Find where the given text appears and provide that cell's center as [x, y] coordinate. 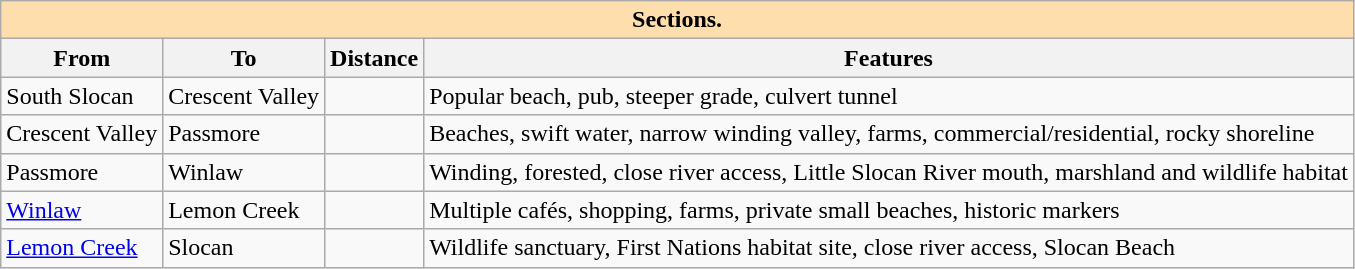
To [244, 58]
From [82, 58]
Multiple cafés, shopping, farms, private small beaches, historic markers [889, 210]
Features [889, 58]
Distance [374, 58]
Popular beach, pub, steeper grade, culvert tunnel [889, 96]
Sections. [678, 20]
Wildlife sanctuary, First Nations habitat site, close river access, Slocan Beach [889, 248]
Beaches, swift water, narrow winding valley, farms, commercial/residential, rocky shoreline [889, 134]
South Slocan [82, 96]
Slocan [244, 248]
Winding, forested, close river access, Little Slocan River mouth, marshland and wildlife habitat [889, 172]
